Extract the [x, y] coordinate from the center of the cell holding the provided text.  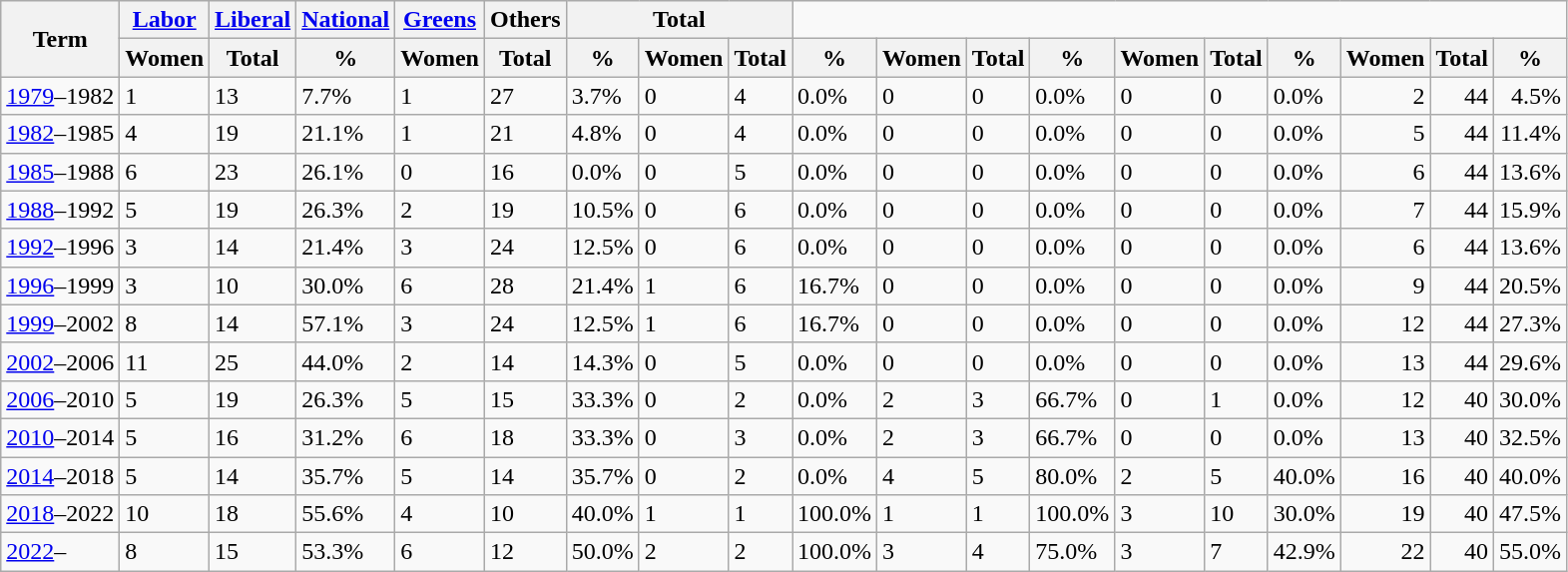
1988–1992 [60, 210]
National [345, 20]
9 [1385, 286]
1996–1999 [60, 286]
22 [1385, 552]
47.5% [1531, 514]
20.5% [1531, 286]
2022– [60, 552]
1999–2002 [60, 323]
75.0% [1072, 552]
2018–2022 [60, 514]
53.3% [345, 552]
11.4% [1531, 134]
1985–1988 [60, 172]
Labor [165, 20]
29.6% [1531, 361]
2014–2018 [60, 476]
31.2% [345, 437]
Term [60, 39]
50.0% [603, 552]
28 [525, 286]
44.0% [345, 361]
Liberal [254, 20]
32.5% [1531, 437]
11 [165, 361]
27 [525, 96]
15.9% [1531, 210]
80.0% [1072, 476]
26.1% [345, 172]
1979–1982 [60, 96]
55.0% [1531, 552]
2010–2014 [60, 437]
2002–2006 [60, 361]
Greens [440, 20]
25 [254, 361]
4.8% [603, 134]
3.7% [603, 96]
Others [525, 20]
21.1% [345, 134]
42.9% [1304, 552]
4.5% [1531, 96]
2006–2010 [60, 399]
14.3% [603, 361]
10.5% [603, 210]
7.7% [345, 96]
1992–1996 [60, 248]
55.6% [345, 514]
27.3% [1531, 323]
21 [525, 134]
57.1% [345, 323]
23 [254, 172]
1982–1985 [60, 134]
